Capture the cell that displays the provided text and extract its [x, y] central coordinate. 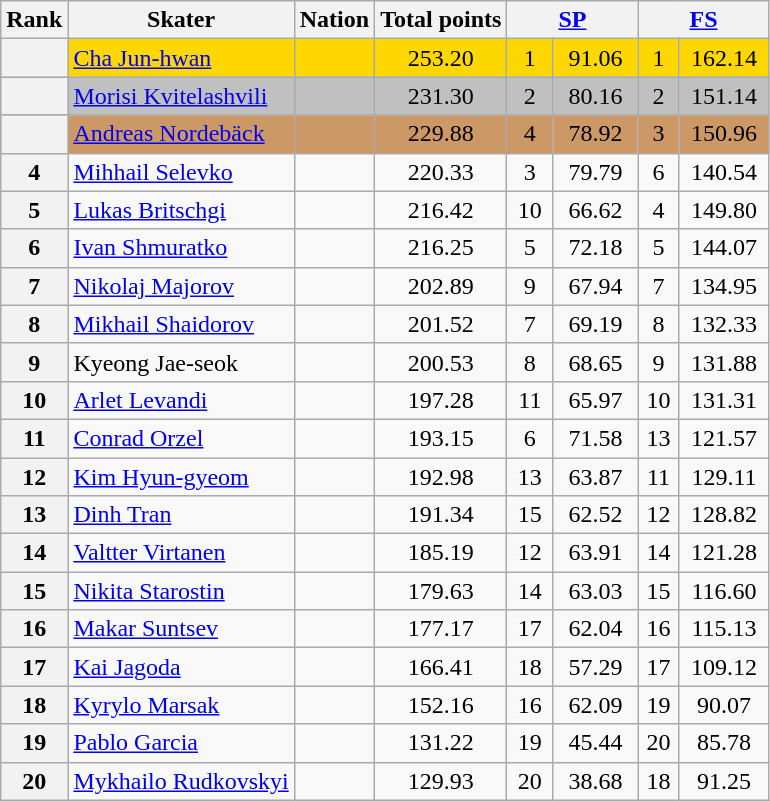
152.16 [441, 705]
Nikita Starostin [181, 591]
220.33 [441, 172]
38.68 [596, 781]
90.07 [724, 705]
69.19 [596, 324]
131.22 [441, 743]
85.78 [724, 743]
Mikhail Shaidorov [181, 324]
80.16 [596, 96]
Lukas Britschgi [181, 210]
177.17 [441, 629]
Mykhailo Rudkovskyi [181, 781]
79.79 [596, 172]
Kyrylo Marsak [181, 705]
162.14 [724, 58]
192.98 [441, 477]
Andreas Nordebäck [181, 134]
FS [704, 20]
62.52 [596, 515]
132.33 [724, 324]
Cha Jun-hwan [181, 58]
216.42 [441, 210]
140.54 [724, 172]
45.44 [596, 743]
91.25 [724, 781]
Rank [34, 20]
109.12 [724, 667]
Kyeong Jae-seok [181, 362]
193.15 [441, 438]
62.04 [596, 629]
Total points [441, 20]
65.97 [596, 400]
91.06 [596, 58]
Mihhail Selevko [181, 172]
Kai Jagoda [181, 667]
Morisi Kvitelashvili [181, 96]
202.89 [441, 286]
200.53 [441, 362]
201.52 [441, 324]
78.92 [596, 134]
134.95 [724, 286]
129.11 [724, 477]
Ivan Shmuratko [181, 248]
179.63 [441, 591]
131.31 [724, 400]
Makar Suntsev [181, 629]
Dinh Tran [181, 515]
231.30 [441, 96]
216.25 [441, 248]
253.20 [441, 58]
67.94 [596, 286]
62.09 [596, 705]
SP [572, 20]
185.19 [441, 553]
121.57 [724, 438]
129.93 [441, 781]
Conrad Orzel [181, 438]
144.07 [724, 248]
115.13 [724, 629]
166.41 [441, 667]
116.60 [724, 591]
63.03 [596, 591]
Pablo Garcia [181, 743]
63.87 [596, 477]
229.88 [441, 134]
63.91 [596, 553]
150.96 [724, 134]
Kim Hyun-gyeom [181, 477]
128.82 [724, 515]
Nation [334, 20]
Valtter Virtanen [181, 553]
197.28 [441, 400]
149.80 [724, 210]
Skater [181, 20]
71.58 [596, 438]
121.28 [724, 553]
68.65 [596, 362]
151.14 [724, 96]
191.34 [441, 515]
Nikolaj Majorov [181, 286]
131.88 [724, 362]
66.62 [596, 210]
Arlet Levandi [181, 400]
72.18 [596, 248]
57.29 [596, 667]
